Output the [X, Y] coordinate of the center of the cell containing the given text.  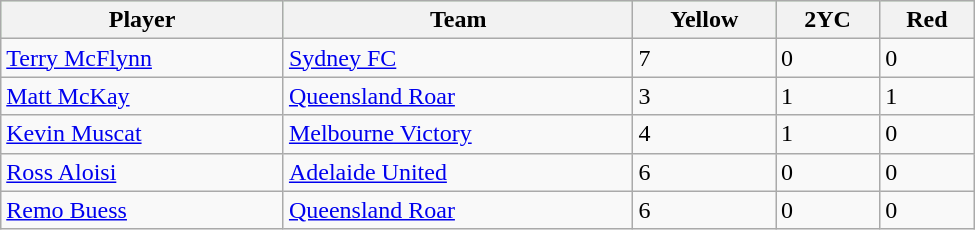
Terry McFlynn [142, 58]
Melbourne Victory [458, 134]
Adelaide United [458, 172]
Player [142, 20]
2YC [828, 20]
Remo Buess [142, 210]
Team [458, 20]
4 [704, 134]
Sydney FC [458, 58]
7 [704, 58]
Kevin Muscat [142, 134]
Matt McKay [142, 96]
Ross Aloisi [142, 172]
Yellow [704, 20]
Red [928, 20]
3 [704, 96]
